From the cell containing the given text, extract its center point as (X, Y) coordinate. 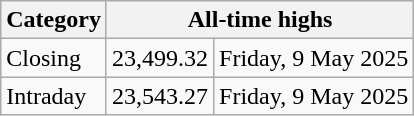
Intraday (54, 96)
Closing (54, 58)
Category (54, 20)
23,543.27 (160, 96)
All-time highs (260, 20)
23,499.32 (160, 58)
